Extract the (X, Y) coordinate from the center of the cell holding the provided text.  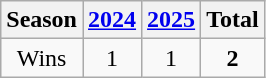
Wins (42, 58)
2024 (112, 20)
2 (233, 58)
Total (233, 20)
Season (42, 20)
2025 (172, 20)
